Find where the given text appears and provide that cell's center as (X, Y) coordinate. 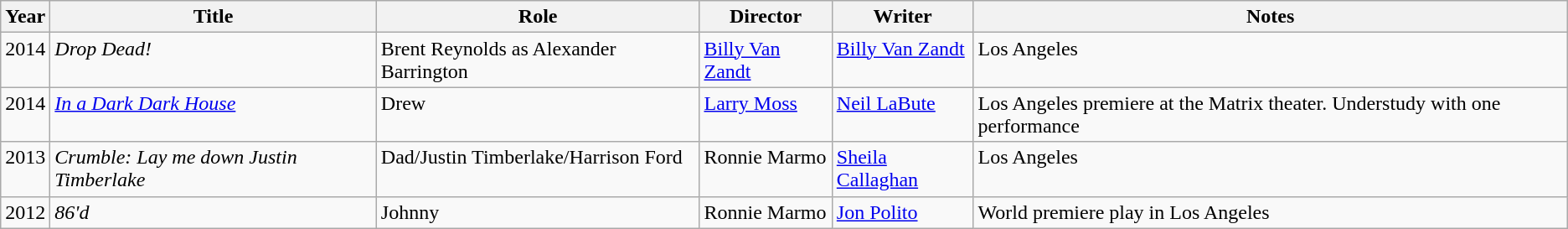
86'd (214, 212)
Director (766, 17)
Neil LaBute (903, 114)
Role (538, 17)
Dad/Justin Timberlake/Harrison Ford (538, 169)
Notes (1270, 17)
Year (25, 17)
2012 (25, 212)
Writer (903, 17)
Los Angeles premiere at the Matrix theater. Understudy with one performance (1270, 114)
Larry Moss (766, 114)
2013 (25, 169)
Drew (538, 114)
Brent Reynolds as Alexander Barrington (538, 60)
Sheila Callaghan (903, 169)
Title (214, 17)
Drop Dead! (214, 60)
Crumble: Lay me down Justin Timberlake (214, 169)
World premiere play in Los Angeles (1270, 212)
Johnny (538, 212)
Jon Polito (903, 212)
In a Dark Dark House (214, 114)
